Extract the [x, y] coordinate from the center of the cell holding the provided text.  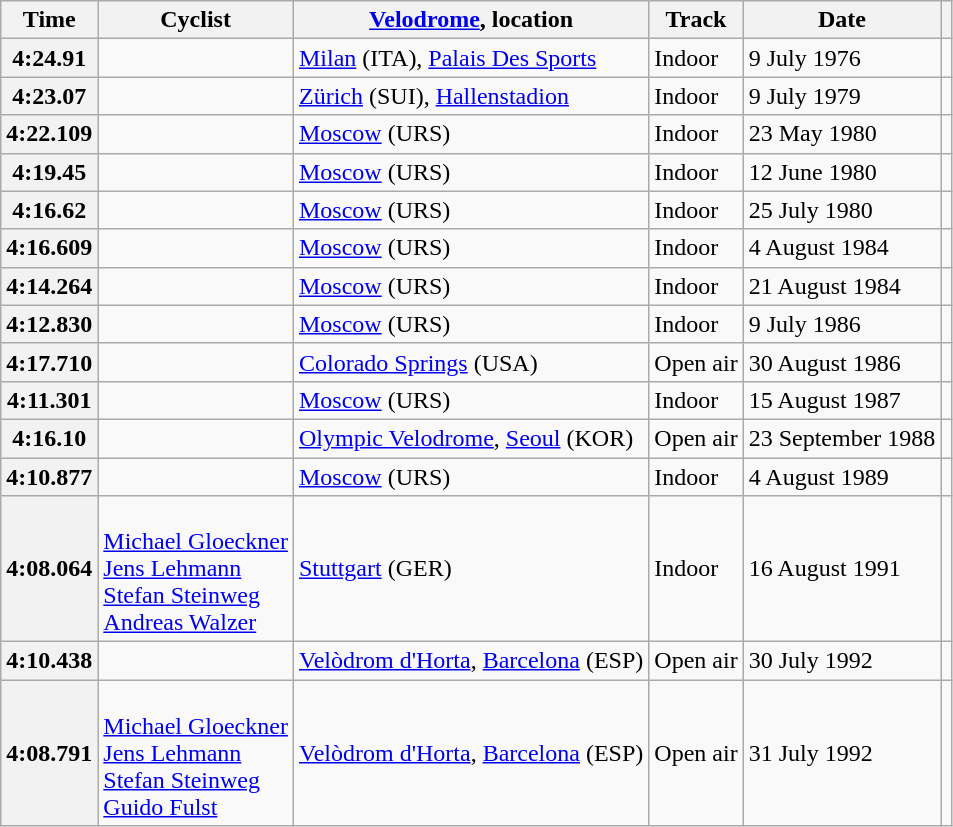
Milan (ITA), Palais Des Sports [470, 58]
23 September 1988 [842, 438]
4:17.710 [50, 362]
4 August 1989 [842, 477]
4 August 1984 [842, 248]
31 July 1992 [842, 753]
16 August 1991 [842, 569]
Michael GloecknerJens LehmannStefan SteinwegAndreas Walzer [196, 569]
4:23.07 [50, 96]
12 June 1980 [842, 172]
30 July 1992 [842, 661]
Cyclist [196, 20]
Track [696, 20]
4:10.877 [50, 477]
Date [842, 20]
4:08.064 [50, 569]
4:11.301 [50, 400]
Zürich (SUI), Hallenstadion [470, 96]
Stuttgart (GER) [470, 569]
23 May 1980 [842, 134]
30 August 1986 [842, 362]
Colorado Springs (USA) [470, 362]
9 July 1979 [842, 96]
4:12.830 [50, 324]
4:10.438 [50, 661]
9 July 1986 [842, 324]
9 July 1976 [842, 58]
4:08.791 [50, 753]
Olympic Velodrome, Seoul (KOR) [470, 438]
Michael GloecknerJens LehmannStefan SteinwegGuido Fulst [196, 753]
Time [50, 20]
25 July 1980 [842, 210]
4:16.62 [50, 210]
4:16.10 [50, 438]
4:24.91 [50, 58]
Velodrome, location [470, 20]
15 August 1987 [842, 400]
4:14.264 [50, 286]
4:19.45 [50, 172]
4:22.109 [50, 134]
21 August 1984 [842, 286]
4:16.609 [50, 248]
